Detect which cell encompasses the target text, then output its [X, Y] center coordinate. 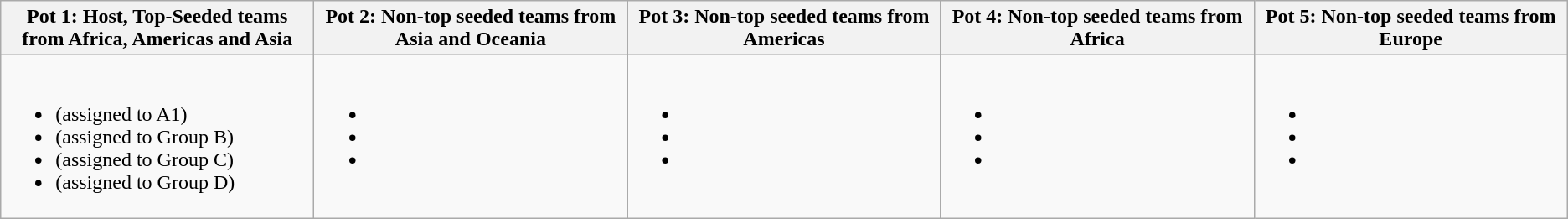
(assigned to A1) (assigned to Group B) (assigned to Group C) (assigned to Group D) [157, 137]
Pot 3: Non-top seeded teams from Americas [784, 29]
Pot 1: Host, Top-Seeded teams from Africa, Americas and Asia [157, 29]
Pot 2: Non-top seeded teams from Asia and Oceania [471, 29]
Pot 5: Non-top seeded teams from Europe [1411, 29]
Pot 4: Non-top seeded teams from Africa [1097, 29]
